Identify which cell holds the provided text, then report its (X, Y) central coordinate. 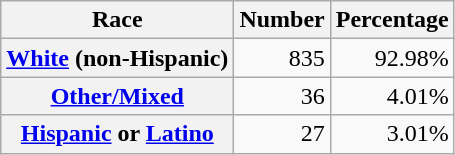
Hispanic or Latino (118, 134)
Number (282, 20)
3.01% (392, 134)
Race (118, 20)
Percentage (392, 20)
Other/Mixed (118, 96)
White (non-Hispanic) (118, 58)
4.01% (392, 96)
92.98% (392, 58)
27 (282, 134)
835 (282, 58)
36 (282, 96)
